Identify which cell holds the provided text, then report its [X, Y] central coordinate. 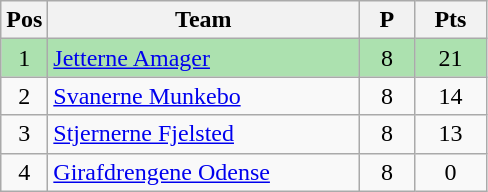
Pos [24, 20]
Stjernerne Fjelsted [204, 134]
4 [24, 172]
2 [24, 96]
13 [450, 134]
21 [450, 58]
1 [24, 58]
Pts [450, 20]
P [387, 20]
14 [450, 96]
Girafdrengene Odense [204, 172]
0 [450, 172]
Jetterne Amager [204, 58]
3 [24, 134]
Svanerne Munkebo [204, 96]
Team [204, 20]
